Find where the given text appears and provide that cell's center as (x, y) coordinate. 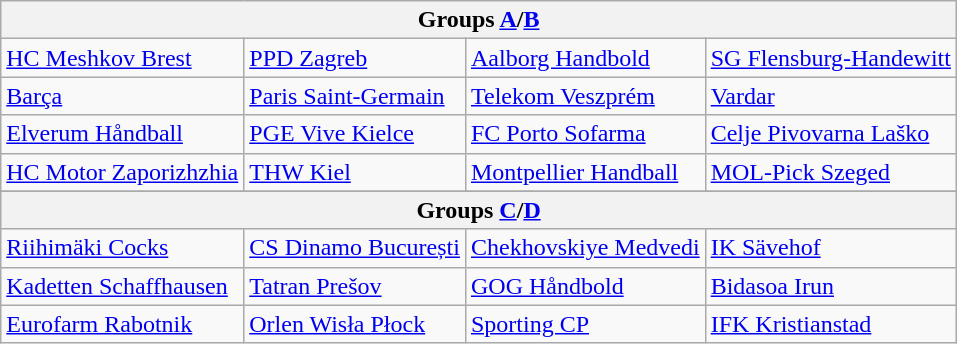
Eurofarm Rabotnik (122, 324)
Orlen Wisła Płock (355, 324)
Groups A/B (479, 20)
Bidasoa Irun (830, 286)
Telekom Veszprém (585, 96)
Barça (122, 96)
CS Dinamo București (355, 248)
GOG Håndbold (585, 286)
IK Sävehof (830, 248)
HC Motor Zaporizhzhia (122, 172)
FC Porto Sofarma (585, 134)
Riihimäki Cocks (122, 248)
PGE Vive Kielce (355, 134)
THW Kiel (355, 172)
Montpellier Handball (585, 172)
SG Flensburg-Handewitt (830, 58)
Sporting CP (585, 324)
PPD Zagreb (355, 58)
Celje Pivovarna Laško (830, 134)
Elverum Håndball (122, 134)
MOL-Pick Szeged (830, 172)
Groups C/D (479, 210)
HC Meshkov Brest (122, 58)
Kadetten Schaffhausen (122, 286)
Paris Saint-Germain (355, 96)
Aalborg Handbold (585, 58)
IFK Kristianstad (830, 324)
Chekhovskiye Medvedi (585, 248)
Tatran Prešov (355, 286)
Vardar (830, 96)
